Return the [x, y] coordinate for the center point of the cell that contains the specified text.  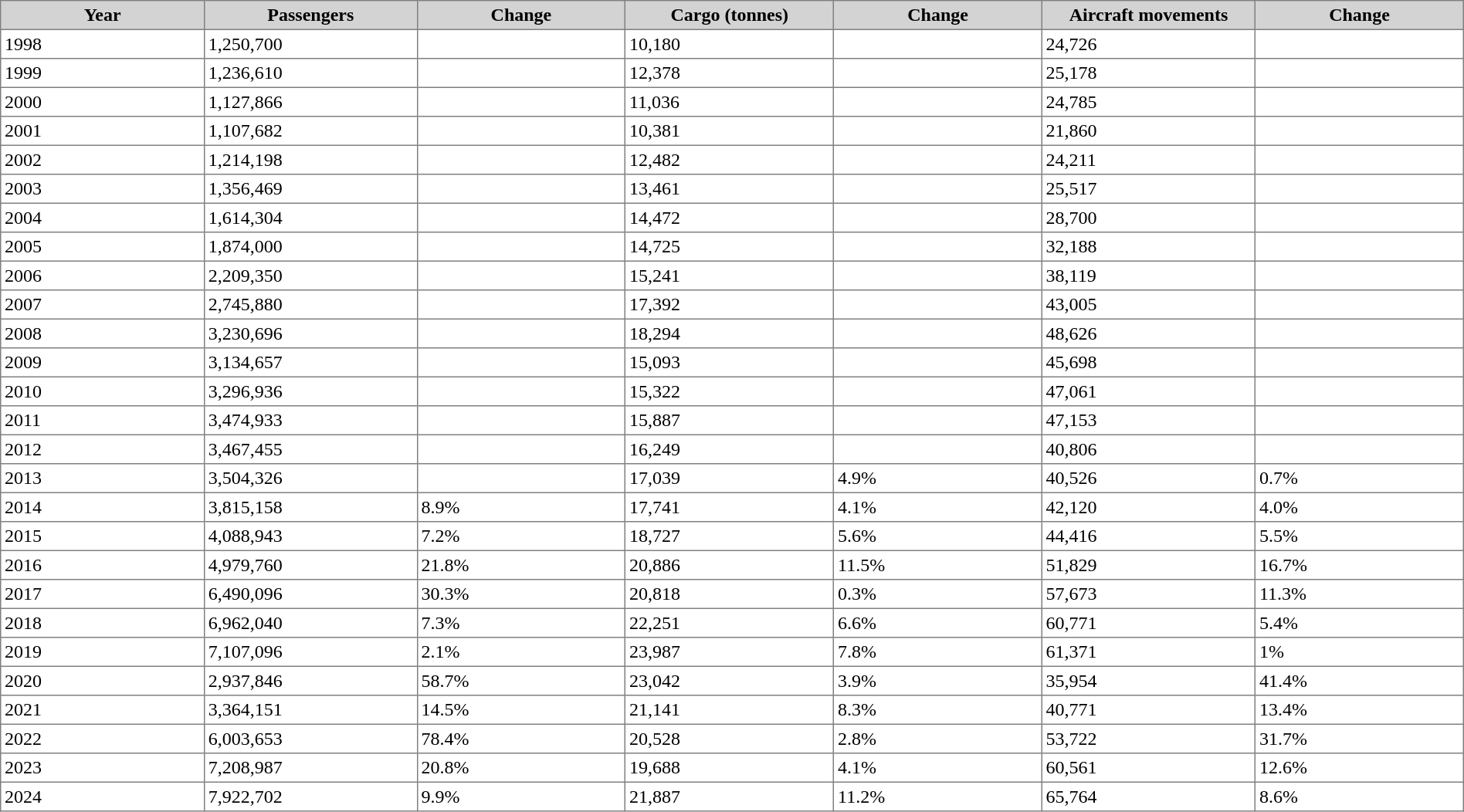
11.2% [937, 797]
44,416 [1148, 536]
16,249 [730, 449]
11,036 [730, 102]
3.9% [937, 681]
2016 [103, 565]
24,785 [1148, 102]
Year [103, 15]
18,727 [730, 536]
21.8% [520, 565]
48,626 [1148, 333]
3,364,151 [311, 710]
7,208,987 [311, 768]
1,107,682 [311, 131]
3,504,326 [311, 479]
12.6% [1360, 768]
2,745,880 [311, 305]
2001 [103, 131]
5.5% [1360, 536]
23,987 [730, 652]
2022 [103, 739]
3,296,936 [311, 391]
13.4% [1360, 710]
2,209,350 [311, 276]
35,954 [1148, 681]
40,771 [1148, 710]
2002 [103, 160]
41.4% [1360, 681]
23,042 [730, 681]
2003 [103, 189]
60,771 [1148, 623]
10,381 [730, 131]
57,673 [1148, 594]
0.7% [1360, 479]
2006 [103, 276]
14.5% [520, 710]
2005 [103, 247]
6,003,653 [311, 739]
7.8% [937, 652]
17,392 [730, 305]
1% [1360, 652]
58.7% [520, 681]
28,700 [1148, 218]
4,088,943 [311, 536]
6,490,096 [311, 594]
47,153 [1148, 421]
21,887 [730, 797]
3,230,696 [311, 333]
22,251 [730, 623]
1,614,304 [311, 218]
2.1% [520, 652]
11.5% [937, 565]
14,725 [730, 247]
2020 [103, 681]
4,979,760 [311, 565]
11.3% [1360, 594]
13,461 [730, 189]
Passengers [311, 15]
2000 [103, 102]
14,472 [730, 218]
6.6% [937, 623]
2,937,846 [311, 681]
19,688 [730, 768]
78.4% [520, 739]
2017 [103, 594]
61,371 [1148, 652]
1,874,000 [311, 247]
2019 [103, 652]
53,722 [1148, 739]
1,214,198 [311, 160]
21,860 [1148, 131]
2013 [103, 479]
2015 [103, 536]
16.7% [1360, 565]
12,482 [730, 160]
40,806 [1148, 449]
7.3% [520, 623]
7,107,096 [311, 652]
5.4% [1360, 623]
1,236,610 [311, 73]
Cargo (tonnes) [730, 15]
1999 [103, 73]
20,886 [730, 565]
2021 [103, 710]
2014 [103, 507]
0.3% [937, 594]
15,093 [730, 363]
2018 [103, 623]
3,467,455 [311, 449]
2.8% [937, 739]
15,322 [730, 391]
8.3% [937, 710]
Aircraft movements [1148, 15]
1998 [103, 44]
17,039 [730, 479]
38,119 [1148, 276]
2024 [103, 797]
47,061 [1148, 391]
45,698 [1148, 363]
1,356,469 [311, 189]
1,127,866 [311, 102]
20,528 [730, 739]
6,962,040 [311, 623]
2011 [103, 421]
25,178 [1148, 73]
25,517 [1148, 189]
15,887 [730, 421]
3,134,657 [311, 363]
5.6% [937, 536]
8.9% [520, 507]
7.2% [520, 536]
2012 [103, 449]
8.6% [1360, 797]
2004 [103, 218]
43,005 [1148, 305]
20.8% [520, 768]
30.3% [520, 594]
18,294 [730, 333]
2023 [103, 768]
21,141 [730, 710]
60,561 [1148, 768]
40,526 [1148, 479]
42,120 [1148, 507]
51,829 [1148, 565]
24,211 [1148, 160]
20,818 [730, 594]
2008 [103, 333]
4.0% [1360, 507]
2009 [103, 363]
1,250,700 [311, 44]
2010 [103, 391]
12,378 [730, 73]
17,741 [730, 507]
3,474,933 [311, 421]
32,188 [1148, 247]
24,726 [1148, 44]
4.9% [937, 479]
3,815,158 [311, 507]
7,922,702 [311, 797]
10,180 [730, 44]
9.9% [520, 797]
31.7% [1360, 739]
65,764 [1148, 797]
15,241 [730, 276]
2007 [103, 305]
